Return the (X, Y) coordinate for the center point of the cell that contains the specified text.  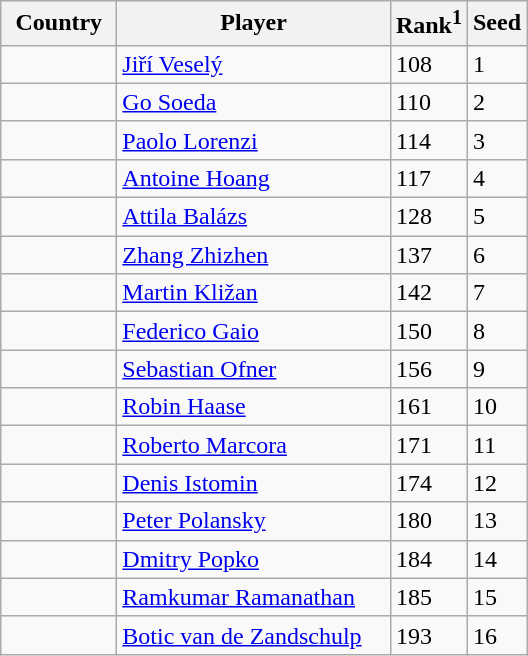
3 (496, 140)
Rank1 (428, 24)
193 (428, 635)
108 (428, 64)
2 (496, 102)
13 (496, 521)
Martin Kližan (254, 293)
Robin Haase (254, 407)
117 (428, 178)
11 (496, 445)
Peter Polansky (254, 521)
5 (496, 217)
Roberto Marcora (254, 445)
1 (496, 64)
8 (496, 331)
Denis Istomin (254, 483)
114 (428, 140)
16 (496, 635)
110 (428, 102)
14 (496, 559)
156 (428, 369)
Botic van de Zandschulp (254, 635)
171 (428, 445)
12 (496, 483)
Attila Balázs (254, 217)
161 (428, 407)
Jiří Veselý (254, 64)
Seed (496, 24)
4 (496, 178)
180 (428, 521)
185 (428, 597)
Go Soeda (254, 102)
174 (428, 483)
Ramkumar Ramanathan (254, 597)
7 (496, 293)
Antoine Hoang (254, 178)
15 (496, 597)
Country (59, 24)
Zhang Zhizhen (254, 255)
Sebastian Ofner (254, 369)
6 (496, 255)
184 (428, 559)
128 (428, 217)
9 (496, 369)
Player (254, 24)
150 (428, 331)
Dmitry Popko (254, 559)
Federico Gaio (254, 331)
Paolo Lorenzi (254, 140)
137 (428, 255)
142 (428, 293)
10 (496, 407)
